Determine the [X, Y] coordinate at the center of the cell enclosing the given text.  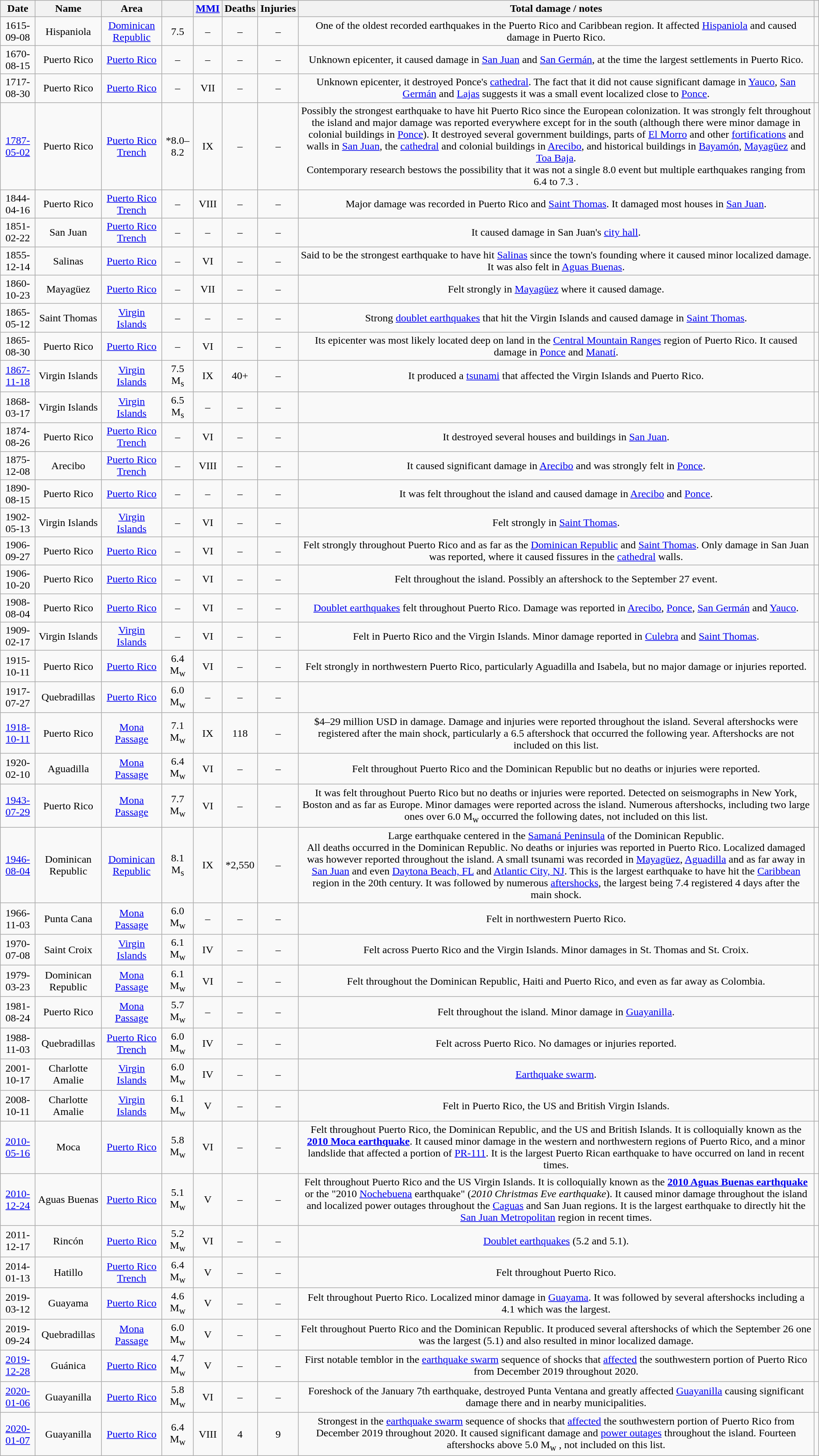
1946-08-04 [18, 865]
Date [18, 9]
4.6 Mw [178, 1303]
1981-08-24 [18, 1012]
2011-12-17 [18, 1241]
1860-10-23 [18, 289]
Felt strongly in northwestern Puerto Rico, particularly Aguadilla and Isabela, but no major damage or injuries reported. [556, 666]
Major damage was recorded in Puerto Rico and Saint Thomas. It damaged most houses in San Juan. [556, 204]
Punta Cana [68, 918]
1865-08-30 [18, 346]
Felt in Puerto Rico, the US and British Virgin Islands. [556, 1105]
1918-10-11 [18, 733]
Hatillo [68, 1272]
Aguadilla [68, 769]
Doublet earthquakes felt throughout Puerto Rico. Damage was reported in Arecibo, Ponce, San Germán and Yauco. [556, 608]
Moca [68, 1147]
1890-08-15 [18, 494]
1915-10-11 [18, 666]
8.1 Ms [178, 865]
2019-03-12 [18, 1303]
Saint Croix [68, 950]
118 [240, 733]
2014-01-13 [18, 1272]
Felt across Puerto Rico. No damages or injuries reported. [556, 1043]
Mayagüez [68, 289]
1717-08-30 [18, 88]
Arecibo [68, 465]
Felt in northwestern Puerto Rico. [556, 918]
1908-08-04 [18, 608]
Hispaniola [68, 31]
San Juan [68, 233]
*2,550 [240, 865]
Felt throughout the island. Possibly an aftershock to the September 27 event. [556, 579]
1920-02-10 [18, 769]
40+ [240, 376]
2019-09-24 [18, 1334]
It caused damage in San Juan's city hall. [556, 233]
Aguas Buenas [68, 1200]
Felt throughout Puerto Rico. [556, 1272]
1906-09-27 [18, 551]
Total damage / notes [556, 9]
Rincón [68, 1241]
Felt throughout the Dominican Republic, Haiti and Puerto Rico, and even as far away as Colombia. [556, 981]
7.5 [178, 31]
4.7 Mw [178, 1366]
1844-04-16 [18, 204]
6.5 Ms [178, 408]
1909-02-17 [18, 637]
1855-12-14 [18, 261]
1943-07-29 [18, 806]
7.1 Mw [178, 733]
Earthquake swarm. [556, 1075]
*8.0–8.2 [178, 146]
Felt throughout Puerto Rico and the Dominican Republic but no deaths or injuries were reported. [556, 769]
5.7 Mw [178, 1012]
Guayama [68, 1303]
Area [131, 9]
Saint Thomas [68, 317]
5.1 Mw [178, 1200]
4 [240, 1434]
1979-03-23 [18, 981]
1966-11-03 [18, 918]
1988-11-03 [18, 1043]
1970-07-08 [18, 950]
2019-12-28 [18, 1366]
2010-05-16 [18, 1147]
It was felt throughout the island and caused damage in Arecibo and Ponce. [556, 494]
2001-10-17 [18, 1075]
2020-01-06 [18, 1397]
Its epicenter was most likely located deep on land in the Central Mountain Ranges region of Puerto Rico. It caused damage in Ponce and Manatí. [556, 346]
Salinas [68, 261]
7.7 Mw [178, 806]
Felt in Puerto Rico and the Virgin Islands. Minor damage reported in Culebra and Saint Thomas. [556, 637]
Felt throughout Puerto Rico. Localized minor damage in Guayama. It was followed by several aftershocks including a 4.1 which was the largest. [556, 1303]
1851-02-22 [18, 233]
Felt throughout the island. Minor damage in Guayanilla. [556, 1012]
1867-11-18 [18, 376]
1868-03-17 [18, 408]
It produced a tsunami that affected the Virgin Islands and Puerto Rico. [556, 376]
Guánica [68, 1366]
1875-12-08 [18, 465]
Felt across Puerto Rico and the Virgin Islands. Minor damages in St. Thomas and St. Croix. [556, 950]
2020-01-07 [18, 1434]
Strong doublet earthquakes that hit the Virgin Islands and caused damage in Saint Thomas. [556, 317]
2008-10-11 [18, 1105]
Doublet earthquakes (5.2 and 5.1). [556, 1241]
1865-05-12 [18, 317]
Felt strongly in Saint Thomas. [556, 522]
One of the oldest recorded earthquakes in the Puerto Rico and Caribbean region. It affected Hispaniola and caused damage in Puerto Rico. [556, 31]
1615-09-08 [18, 31]
Injuries [278, 9]
1670-08-15 [18, 59]
1906-10-20 [18, 579]
2010-12-24 [18, 1200]
1917-07-27 [18, 697]
It destroyed several houses and buildings in San Juan. [556, 437]
Felt strongly in Mayagüez where it caused damage. [556, 289]
Deaths [240, 9]
It caused significant damage in Arecibo and was strongly felt in Ponce. [556, 465]
Unknown epicenter, it caused damage in San Juan and San Germán, at the time the largest settlements in Puerto Rico. [556, 59]
9 [278, 1434]
5.2 Mw [178, 1241]
1874-08-26 [18, 437]
1787-05-02 [18, 146]
7.5 Ms [178, 376]
1902-05-13 [18, 522]
Name [68, 9]
MMI [208, 9]
